Capture the cell that displays the provided text and extract its [x, y] central coordinate. 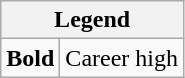
Career high [122, 58]
Legend [92, 20]
Bold [30, 58]
